Extract the [X, Y] coordinate from the center of the cell holding the provided text.  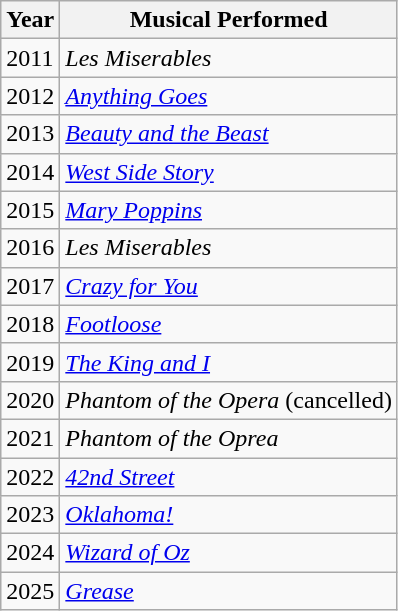
Phantom of the Oprea [229, 438]
Crazy for You [229, 286]
Mary Poppins [229, 210]
2011 [30, 58]
2012 [30, 96]
2015 [30, 210]
2023 [30, 515]
Grease [229, 591]
West Side Story [229, 172]
Beauty and the Beast [229, 134]
Wizard of Oz [229, 553]
2025 [30, 591]
2017 [30, 286]
2016 [30, 248]
The King and I [229, 362]
Musical Performed [229, 20]
2019 [30, 362]
2024 [30, 553]
2022 [30, 477]
Oklahoma! [229, 515]
2014 [30, 172]
Footloose [229, 324]
42nd Street [229, 477]
2021 [30, 438]
2020 [30, 400]
2013 [30, 134]
Phantom of the Opera (cancelled) [229, 400]
Year [30, 20]
2018 [30, 324]
Anything Goes [229, 96]
